Pinpoint the cell where the given text exists, returning its [x, y] midpoint coordinate. 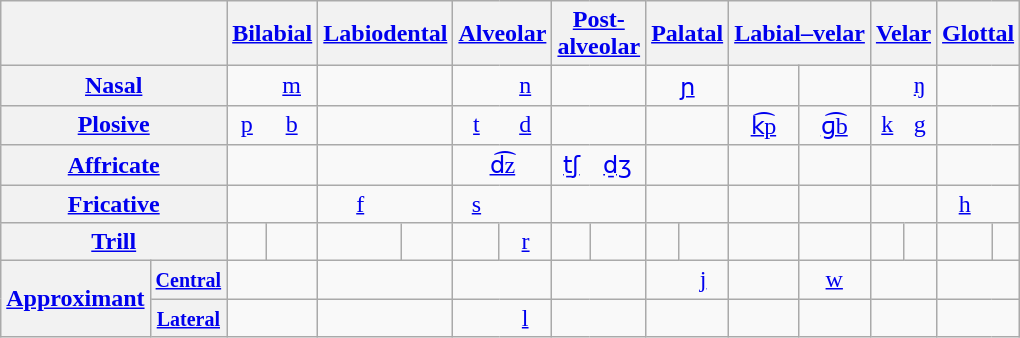
Labiodental [386, 34]
g [920, 125]
j [703, 280]
b [292, 125]
ŋ [920, 86]
Glottal [978, 34]
Labial–velar [800, 34]
d͡z [502, 165]
Trill [114, 242]
h [965, 203]
Plosive [114, 125]
n [526, 86]
s [476, 203]
Post-alveolar [599, 34]
l [526, 318]
d [526, 125]
Central [188, 280]
t̠ʃ [571, 165]
Palatal [688, 34]
ɡ͡b [834, 125]
Alveolar [502, 34]
p [247, 125]
f [360, 203]
t [476, 125]
w [834, 280]
Lateral [188, 318]
m [292, 86]
Affricate [114, 165]
Approximant [76, 299]
d̠ʒ [618, 165]
Fricative [114, 203]
Velar [903, 34]
Bilabial [272, 34]
k [886, 125]
k͡p [764, 125]
r [526, 242]
ɲ [688, 86]
Nasal [114, 86]
